From the cell containing the given text, extract its center point as (x, y) coordinate. 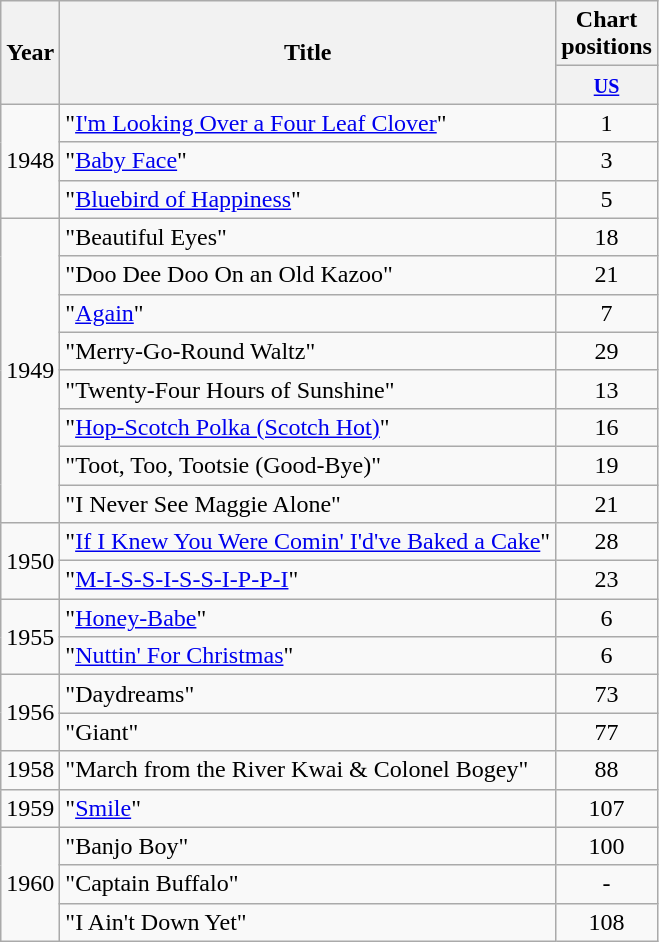
"March from the River Kwai & Colonel Bogey" (308, 770)
"Beautiful Eyes" (308, 237)
7 (607, 313)
19 (607, 465)
88 (607, 770)
29 (607, 351)
"Captain Buffalo" (308, 884)
- (607, 884)
1958 (30, 770)
"Doo Dee Doo On an Old Kazoo" (308, 275)
1955 (30, 637)
"I Never See Maggie Alone" (308, 503)
100 (607, 846)
77 (607, 732)
16 (607, 427)
3 (607, 161)
"Hop-Scotch Polka (Scotch Hot)" (308, 427)
73 (607, 694)
1949 (30, 370)
1956 (30, 713)
5 (607, 199)
"Merry-Go-Round Waltz" (308, 351)
18 (607, 237)
"Giant" (308, 732)
23 (607, 580)
1948 (30, 161)
1 (607, 123)
1950 (30, 561)
"Honey-Babe" (308, 618)
"Twenty-Four Hours of Sunshine" (308, 389)
"Nuttin' For Christmas" (308, 656)
"Again" (308, 313)
"Smile" (308, 808)
"I'm Looking Over a Four Leaf Clover" (308, 123)
"Banjo Boy" (308, 846)
"Daydreams" (308, 694)
13 (607, 389)
"Baby Face" (308, 161)
108 (607, 922)
US (607, 85)
"M-I-S-S-I-S-S-I-P-P-I" (308, 580)
1959 (30, 808)
"Toot, Too, Tootsie (Good-Bye)" (308, 465)
"I Ain't Down Yet" (308, 922)
107 (607, 808)
Year (30, 52)
"Bluebird of Happiness" (308, 199)
Chart positions (607, 34)
28 (607, 542)
Title (308, 52)
1960 (30, 884)
"If I Knew You Were Comin' I'd've Baked a Cake" (308, 542)
